Pinpoint the cell where the given text exists, returning its (X, Y) midpoint coordinate. 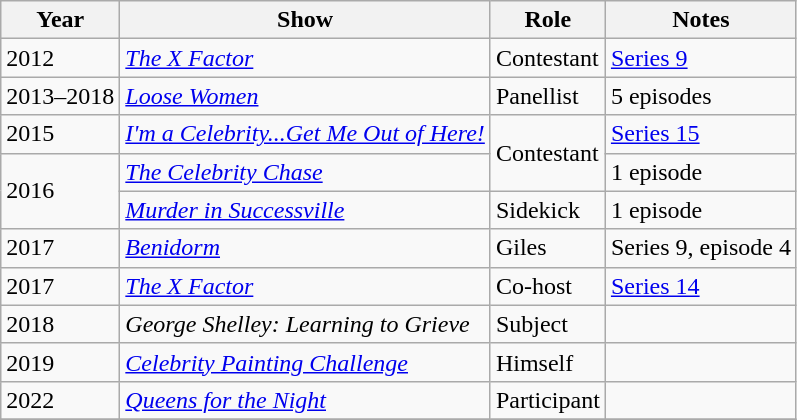
Notes (700, 20)
Series 9 (700, 58)
Giles (548, 248)
2015 (60, 134)
2013–2018 (60, 96)
2016 (60, 191)
2012 (60, 58)
Participant (548, 400)
Subject (548, 324)
Celebrity Painting Challenge (306, 362)
Panellist (548, 96)
The Celebrity Chase (306, 172)
Show (306, 20)
Co-host (548, 286)
Series 9, episode 4 (700, 248)
Murder in Successville (306, 210)
I'm a Celebrity...Get Me Out of Here! (306, 134)
Loose Women (306, 96)
Year (60, 20)
George Shelley: Learning to Grieve (306, 324)
Benidorm (306, 248)
Himself (548, 362)
Sidekick (548, 210)
5 episodes (700, 96)
Queens for the Night (306, 400)
Series 14 (700, 286)
Role (548, 20)
2022 (60, 400)
Series 15 (700, 134)
2019 (60, 362)
2018 (60, 324)
